Scan for the cell matching the given text and deliver its (x, y) coordinate at center. 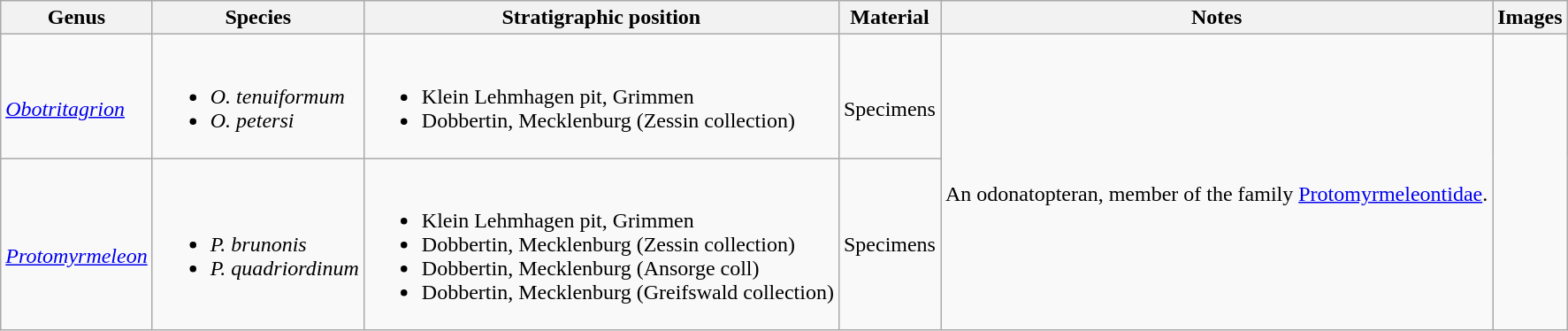
Klein Lehmhagen pit, GrimmenDobbertin, Mecklenburg (Zessin collection) (601, 96)
An odonatopteran, member of the family Protomyrmeleontidae. (1217, 182)
Species (258, 18)
O. tenuiformumO. petersi (258, 96)
Protomyrmeleon (76, 244)
Stratigraphic position (601, 18)
Obotritagrion (76, 96)
Genus (76, 18)
P. brunonisP. quadriordinum (258, 244)
Images (1530, 18)
Material (890, 18)
Notes (1217, 18)
